Identify which cell holds the provided text, then report its (x, y) central coordinate. 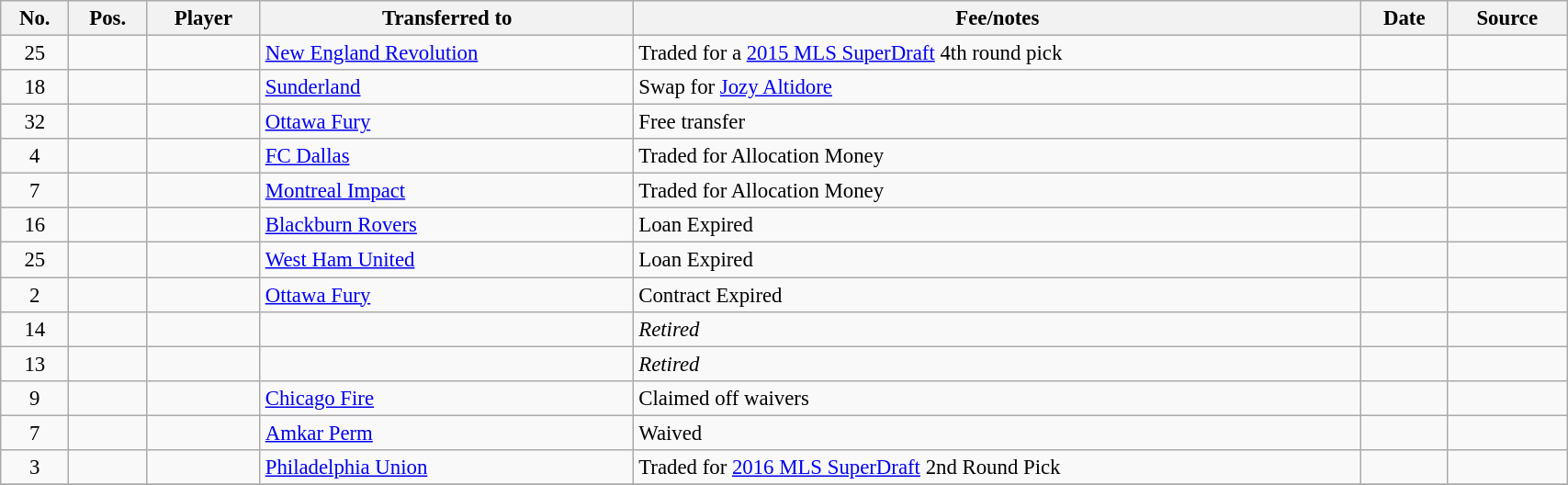
9 (35, 398)
4 (35, 156)
Montreal Impact (446, 191)
Claimed off waivers (998, 398)
Swap for Jozy Altidore (998, 87)
18 (35, 87)
Source (1507, 18)
Philadelphia Union (446, 468)
13 (35, 364)
2 (35, 295)
Traded for a 2015 MLS SuperDraft 4th round pick (998, 53)
16 (35, 225)
Chicago Fire (446, 398)
14 (35, 329)
Transferred to (446, 18)
3 (35, 468)
Date (1404, 18)
Contract Expired (998, 295)
New England Revolution (446, 53)
Free transfer (998, 122)
West Ham United (446, 260)
Pos. (108, 18)
32 (35, 122)
FC Dallas (446, 156)
Player (203, 18)
Traded for 2016 MLS SuperDraft 2nd Round Pick (998, 468)
Amkar Perm (446, 433)
Blackburn Rovers (446, 225)
Sunderland (446, 87)
No. (35, 18)
Waived (998, 433)
Fee/notes (998, 18)
